Find where the given text appears and provide that cell's center as [X, Y] coordinate. 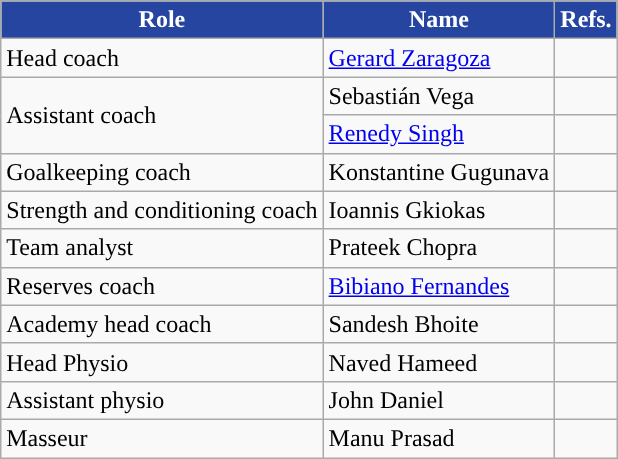
Refs. [586, 20]
Academy head coach [162, 324]
Masseur [162, 438]
Team analyst [162, 248]
Head Physio [162, 362]
Strength and conditioning coach [162, 210]
Sebastián Vega [439, 96]
Sandesh Bhoite [439, 324]
Assistant coach [162, 115]
Prateek Chopra [439, 248]
Role [162, 20]
Manu Prasad [439, 438]
Reserves coach [162, 286]
Naved Hameed [439, 362]
Ioannis Gkiokas [439, 210]
Konstantine Gugunava [439, 172]
Goalkeeping coach [162, 172]
John Daniel [439, 400]
Head coach [162, 58]
Gerard Zaragoza [439, 58]
Bibiano Fernandes [439, 286]
Name [439, 20]
Renedy Singh [439, 134]
Assistant physio [162, 400]
